Scan for the cell matching the given text and deliver its [X, Y] coordinate at center. 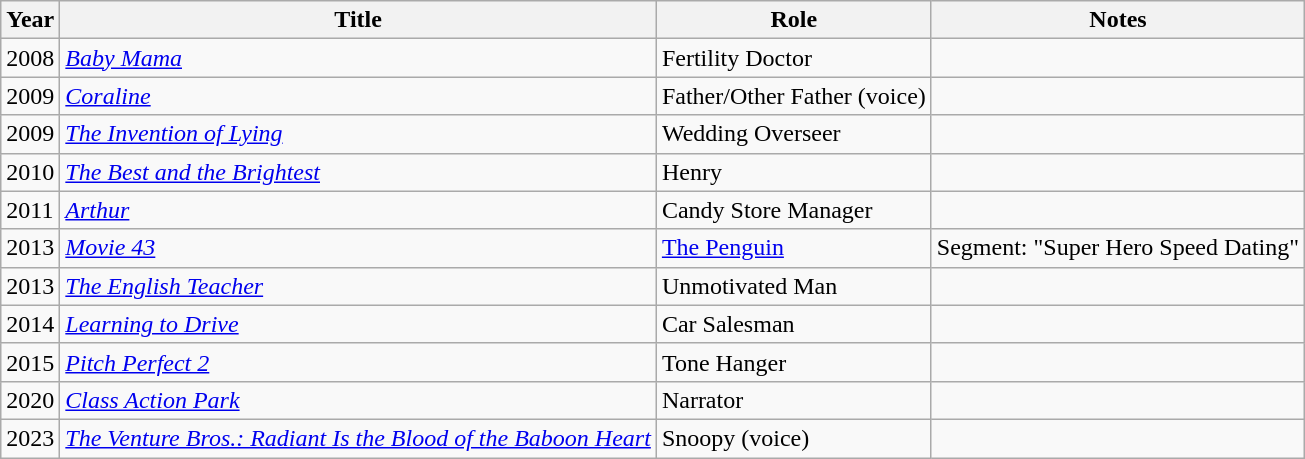
The Penguin [794, 248]
2008 [30, 58]
Segment: "Super Hero Speed Dating" [1118, 248]
Tone Hanger [794, 362]
2011 [30, 210]
The Venture Bros.: Radiant Is the Blood of the Baboon Heart [358, 438]
Notes [1118, 20]
Coraline [358, 96]
Learning to Drive [358, 324]
Pitch Perfect 2 [358, 362]
2010 [30, 172]
The English Teacher [358, 286]
Father/Other Father (voice) [794, 96]
Henry [794, 172]
2015 [30, 362]
Unmotivated Man [794, 286]
Role [794, 20]
Snoopy (voice) [794, 438]
The Invention of Lying [358, 134]
Candy Store Manager [794, 210]
2014 [30, 324]
Class Action Park [358, 400]
Baby Mama [358, 58]
The Best and the Brightest [358, 172]
Narrator [794, 400]
Year [30, 20]
2023 [30, 438]
Arthur [358, 210]
2020 [30, 400]
Title [358, 20]
Wedding Overseer [794, 134]
Fertility Doctor [794, 58]
Movie 43 [358, 248]
Car Salesman [794, 324]
